Extract the [x, y] coordinate from the center of the cell holding the provided text.  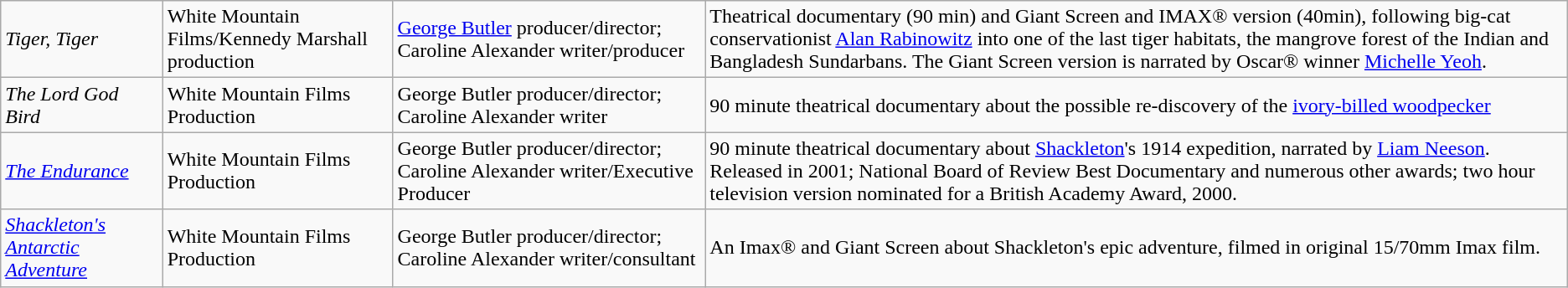
Tiger, Tiger [82, 39]
George Butler producer/director; Caroline Alexander writer/consultant [549, 248]
The Endurance [82, 171]
George Butler producer/director; Caroline Alexander writer/producer [549, 39]
George Butler producer/director; Caroline Alexander writer/Executive Producer [549, 171]
The Lord God Bird [82, 105]
An Imax® and Giant Screen about Shackleton's epic adventure, filmed in original 15/70mm Imax film. [1136, 248]
90 minute theatrical documentary about the possible re-discovery of the ivory-billed woodpecker [1136, 105]
Shackleton's Antarctic Adventure [82, 248]
White Mountain Films/Kennedy Marshall production [278, 39]
George Butler producer/director; Caroline Alexander writer [549, 105]
